Return (X, Y) of the center of cell containing provided text 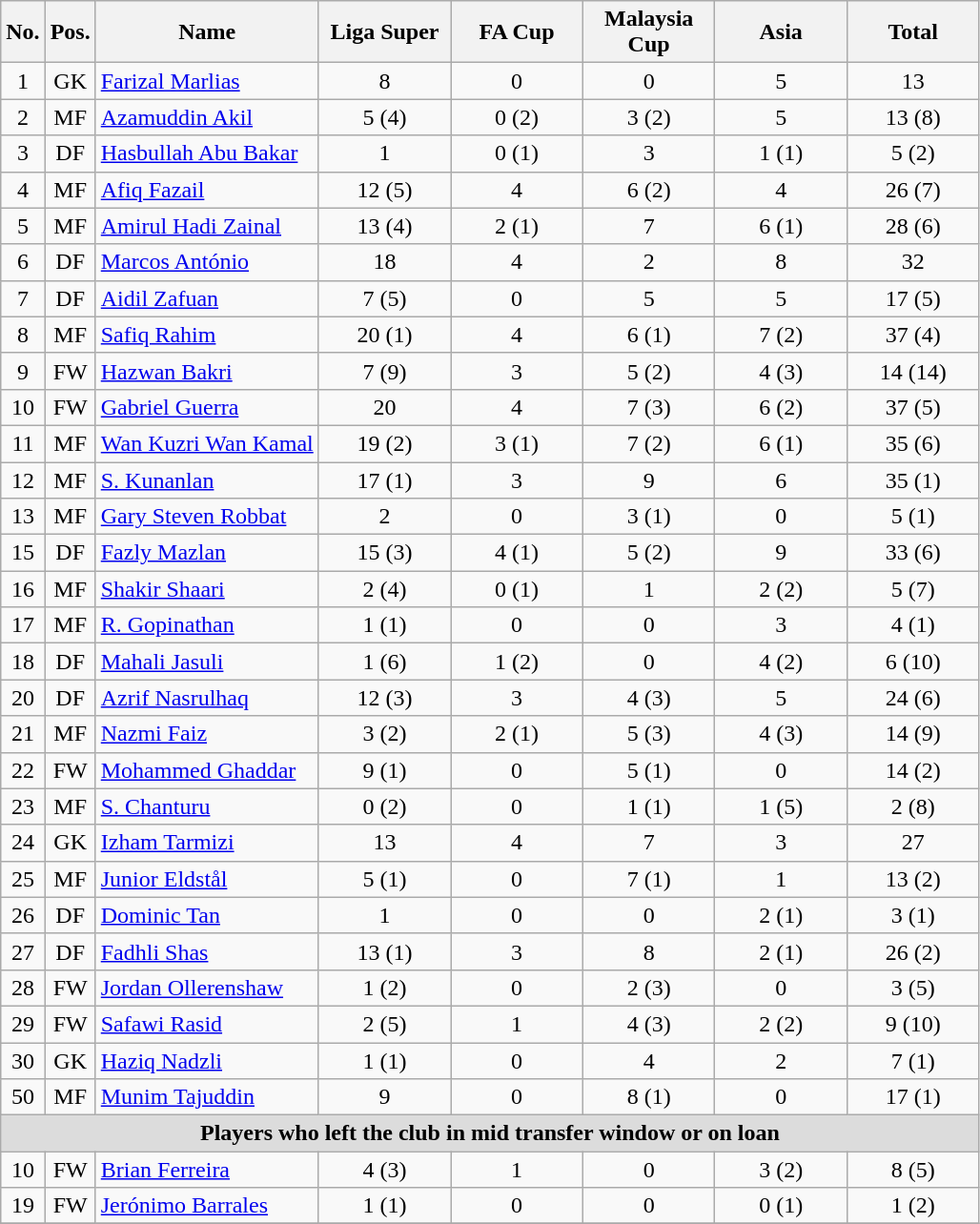
14 (14) (913, 371)
7 (9) (385, 371)
14 (9) (913, 734)
Pos. (71, 32)
Malaysia Cup (648, 32)
S. Chanturu (207, 806)
24 (23, 843)
37 (4) (913, 335)
R. Gopinathan (207, 625)
Liga Super (385, 32)
9 (10) (913, 1024)
15 (3) (385, 553)
7 (5) (385, 298)
11 (23, 443)
29 (23, 1024)
37 (5) (913, 407)
Haziq Nadzli (207, 1061)
28 (6) (913, 226)
Safiq Rahim (207, 335)
26 (7) (913, 190)
25 (23, 879)
Mohammed Ghaddar (207, 770)
32 (913, 262)
2 (4) (385, 589)
Nazmi Faiz (207, 734)
Players who left the club in mid transfer window or on loan (490, 1133)
Munim Tajuddin (207, 1097)
20 (1) (385, 335)
21 (23, 734)
Junior Eldstål (207, 879)
12 (3) (385, 698)
Jordan Ollerenshaw (207, 988)
Izham Tarmizi (207, 843)
23 (23, 806)
50 (23, 1097)
6 (10) (913, 662)
5 (7) (913, 589)
Hazwan Bakri (207, 371)
Name (207, 32)
22 (23, 770)
Safawi Rasid (207, 1024)
28 (23, 988)
13 (2) (913, 879)
35 (1) (913, 479)
FA Cup (517, 32)
Brian Ferreira (207, 1170)
9 (1) (385, 770)
Afiq Fazail (207, 190)
8 (1) (648, 1097)
33 (6) (913, 553)
15 (23, 553)
Hasbullah Abu Bakar (207, 153)
7 (3) (648, 407)
12 (5) (385, 190)
Azamuddin Akil (207, 117)
1 (6) (385, 662)
Total (913, 32)
14 (2) (913, 770)
Fazly Mazlan (207, 553)
Farizal Marlias (207, 81)
4 (2) (782, 662)
1 (5) (782, 806)
16 (23, 589)
Marcos António (207, 262)
Jerónimo Barrales (207, 1206)
19 (2) (385, 443)
Aidil Zafuan (207, 298)
5 (4) (385, 117)
Azrif Nasrulhaq (207, 698)
Wan Kuzri Wan Kamal (207, 443)
26 (2) (913, 951)
Gary Steven Robbat (207, 517)
19 (23, 1206)
S. Kunanlan (207, 479)
12 (23, 479)
Gabriel Guerra (207, 407)
Amirul Hadi Zainal (207, 226)
26 (23, 915)
17 (5) (913, 298)
13 (8) (913, 117)
No. (23, 32)
35 (6) (913, 443)
2 (3) (648, 988)
13 (1) (385, 951)
Mahali Jasuli (207, 662)
5 (3) (648, 734)
8 (5) (913, 1170)
24 (6) (913, 698)
17 (23, 625)
Dominic Tan (207, 915)
Asia (782, 32)
2 (8) (913, 806)
30 (23, 1061)
2 (5) (385, 1024)
Fadhli Shas (207, 951)
3 (5) (913, 988)
13 (4) (385, 226)
Shakir Shaari (207, 589)
